Detect which cell encompasses the target text, then output its [X, Y] center coordinate. 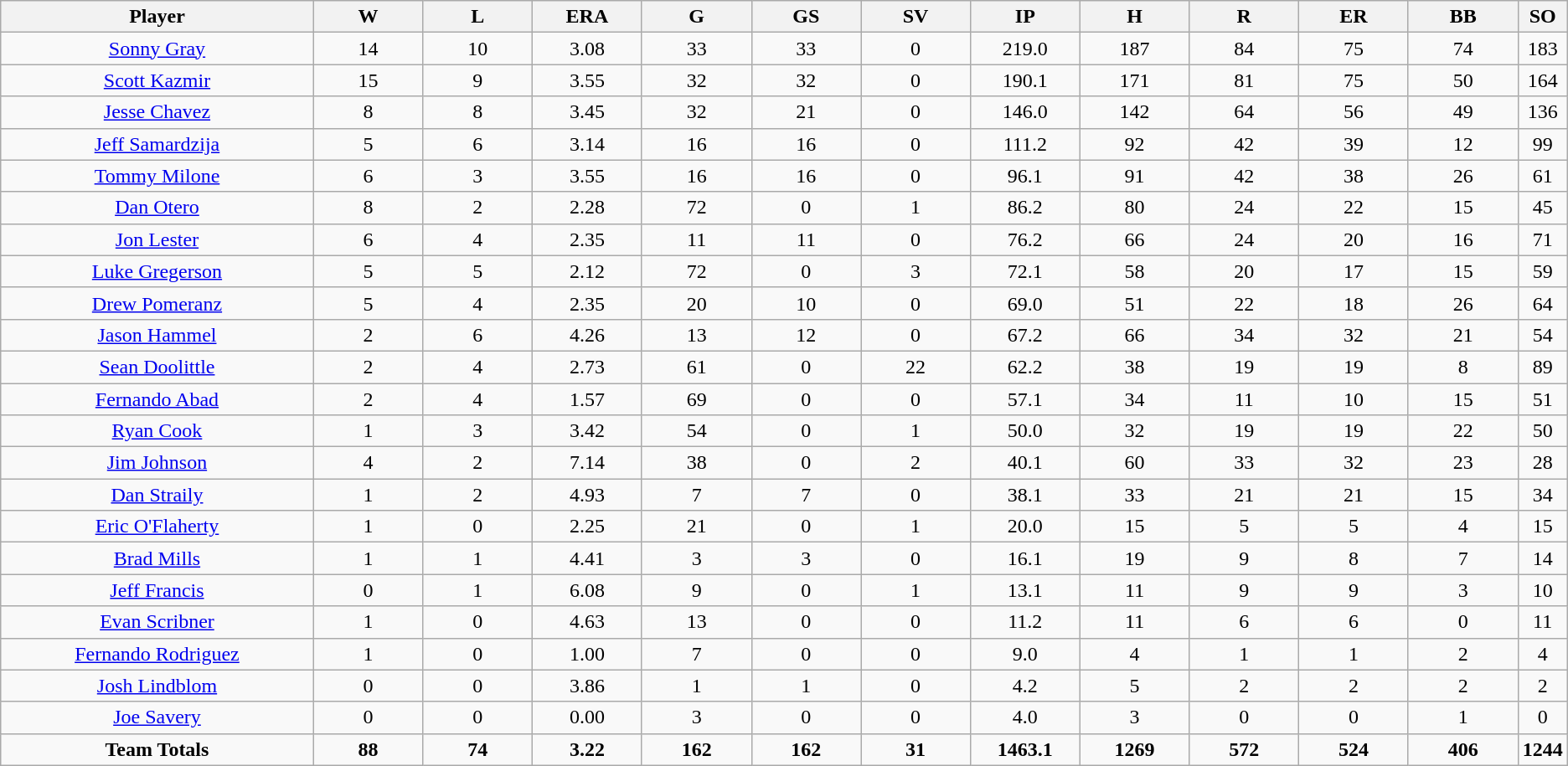
38.1 [1025, 495]
G [697, 17]
Jason Hammel [157, 335]
1463.1 [1025, 749]
31 [916, 749]
67.2 [1025, 335]
4.0 [1025, 717]
Luke Gregerson [157, 271]
40.1 [1025, 463]
57.1 [1025, 399]
81 [1245, 80]
69 [697, 399]
146.0 [1025, 112]
406 [1462, 749]
BB [1462, 17]
58 [1134, 271]
3.14 [588, 144]
Drew Pomeranz [157, 303]
Team Totals [157, 749]
2.28 [588, 208]
76.2 [1025, 239]
572 [1245, 749]
86.2 [1025, 208]
219.0 [1025, 49]
3.08 [588, 49]
Sean Doolittle [157, 367]
88 [369, 749]
Joe Savery [157, 717]
18 [1354, 303]
Dan Straily [157, 495]
13.1 [1025, 590]
Fernando Rodriguez [157, 654]
136 [1543, 112]
28 [1543, 463]
187 [1134, 49]
Fernando Abad [157, 399]
SV [916, 17]
56 [1354, 112]
4.63 [588, 622]
6.08 [588, 590]
4.93 [588, 495]
ER [1354, 17]
Jeff Samardzija [157, 144]
111.2 [1025, 144]
183 [1543, 49]
50.0 [1025, 431]
1244 [1543, 749]
11.2 [1025, 622]
Dan Otero [157, 208]
1.57 [588, 399]
190.1 [1025, 80]
GS [806, 17]
3.45 [588, 112]
Player [157, 17]
3.42 [588, 431]
W [369, 17]
Scott Kazmir [157, 80]
L [477, 17]
4.2 [1025, 686]
Jon Lester [157, 239]
80 [1134, 208]
59 [1543, 271]
3.22 [588, 749]
4.26 [588, 335]
1269 [1134, 749]
2.25 [588, 527]
H [1134, 17]
72.1 [1025, 271]
Brad Mills [157, 558]
89 [1543, 367]
Tommy Milone [157, 176]
Josh Lindblom [157, 686]
7.14 [588, 463]
1.00 [588, 654]
0.00 [588, 717]
60 [1134, 463]
20.0 [1025, 527]
62.2 [1025, 367]
92 [1134, 144]
524 [1354, 749]
91 [1134, 176]
23 [1462, 463]
17 [1354, 271]
142 [1134, 112]
Ryan Cook [157, 431]
96.1 [1025, 176]
ERA [588, 17]
Evan Scribner [157, 622]
164 [1543, 80]
71 [1543, 239]
Jesse Chavez [157, 112]
3.86 [588, 686]
99 [1543, 144]
SO [1543, 17]
49 [1462, 112]
2.12 [588, 271]
Jeff Francis [157, 590]
2.73 [588, 367]
Jim Johnson [157, 463]
171 [1134, 80]
Sonny Gray [157, 49]
69.0 [1025, 303]
39 [1354, 144]
4.41 [588, 558]
45 [1543, 208]
84 [1245, 49]
IP [1025, 17]
R [1245, 17]
16.1 [1025, 558]
Eric O'Flaherty [157, 527]
9.0 [1025, 654]
